Extract the [x, y] coordinate from the center of the cell holding the provided text.  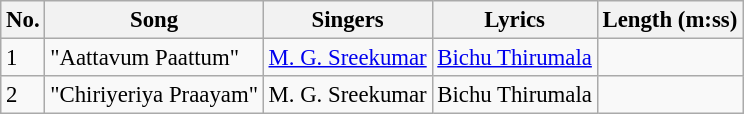
No. [23, 20]
1 [23, 58]
Singers [348, 20]
"Aattavum Paattum" [154, 58]
Lyrics [514, 20]
Length (m:ss) [670, 20]
2 [23, 95]
Song [154, 20]
"Chiriyeriya Praayam" [154, 95]
